Detect which cell encompasses the target text, then output its [X, Y] center coordinate. 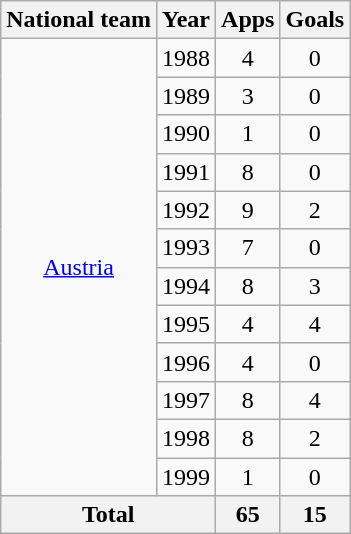
1996 [186, 362]
9 [248, 210]
1995 [186, 324]
1997 [186, 400]
1998 [186, 438]
1989 [186, 96]
National team [79, 20]
1990 [186, 134]
1991 [186, 172]
Total [108, 515]
1994 [186, 286]
7 [248, 248]
65 [248, 515]
1999 [186, 477]
Goals [315, 20]
1993 [186, 248]
Austria [79, 268]
1992 [186, 210]
Year [186, 20]
15 [315, 515]
1988 [186, 58]
Apps [248, 20]
